Pinpoint the cell where the given text exists, returning its [X, Y] midpoint coordinate. 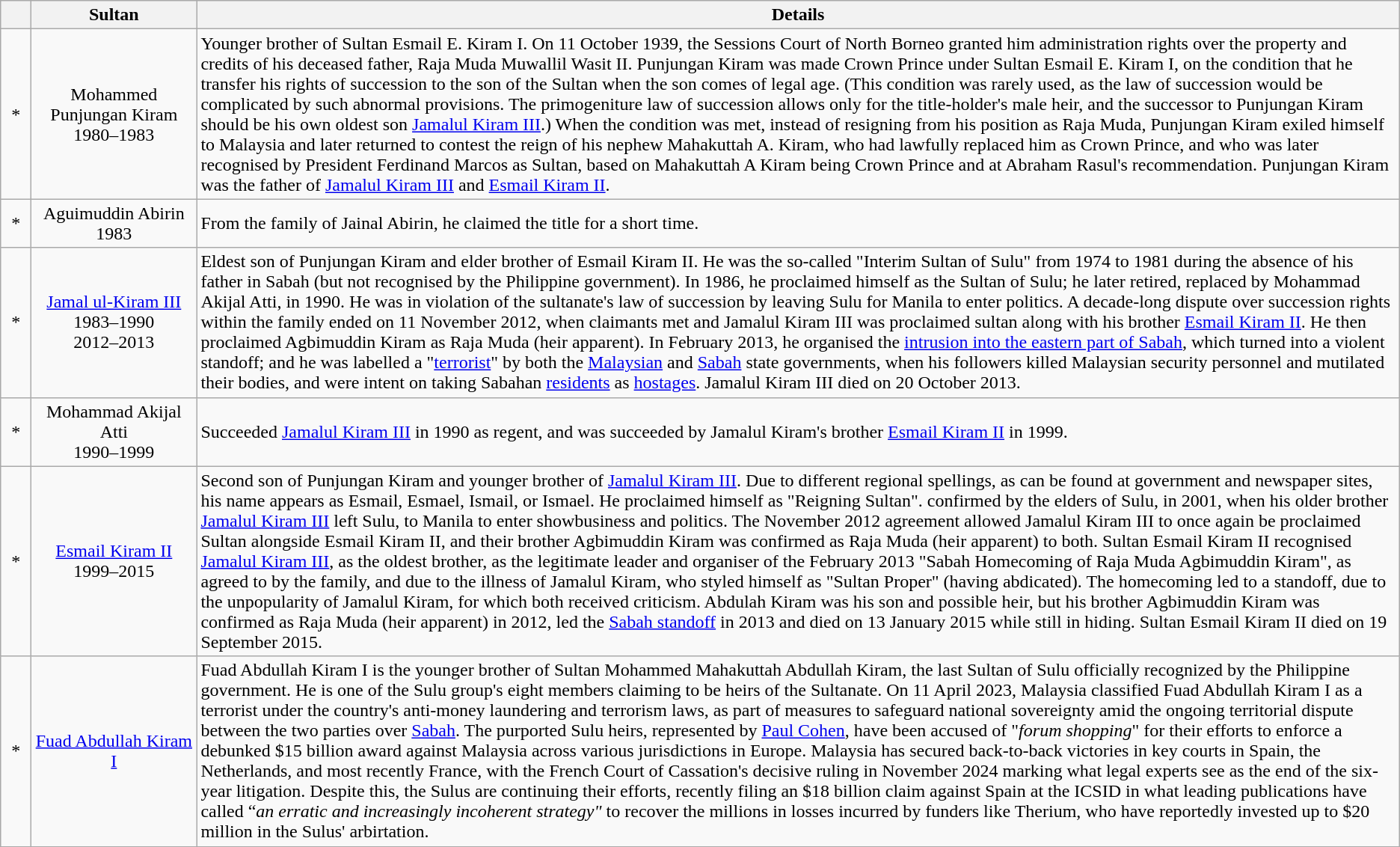
Fuad Abdullah Kiram I [114, 751]
Esmail Kiram II1999–2015 [114, 561]
Sultan [114, 15]
Mohammed Punjungan Kiram1980–1983 [114, 114]
Mohammad Akijal Atti1990–1999 [114, 432]
Succeeded Jamalul Kiram III in 1990 as regent, and was succeeded by Jamalul Kiram's brother Esmail Kiram II in 1999. [798, 432]
Aguimuddin Abirin1983 [114, 223]
From the family of Jainal Abirin, he claimed the title for a short time. [798, 223]
Details [798, 15]
Jamal ul-Kiram III1983–1990 2012–2013 [114, 322]
